Return (X, Y) of the center of cell containing provided text 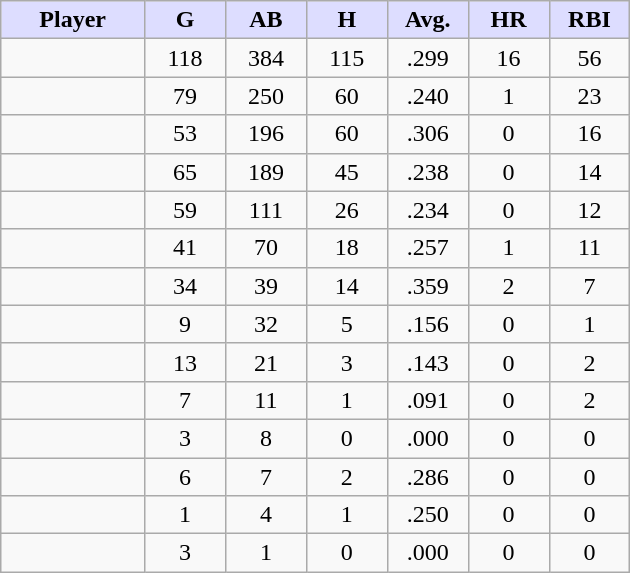
Avg. (428, 20)
HR (508, 20)
39 (266, 286)
.238 (428, 172)
Player (73, 20)
196 (266, 134)
.240 (428, 96)
118 (186, 58)
59 (186, 210)
8 (266, 438)
21 (266, 362)
384 (266, 58)
.143 (428, 362)
G (186, 20)
.306 (428, 134)
5 (346, 324)
9 (186, 324)
4 (266, 515)
13 (186, 362)
70 (266, 248)
H (346, 20)
189 (266, 172)
.250 (428, 515)
32 (266, 324)
34 (186, 286)
12 (590, 210)
41 (186, 248)
.257 (428, 248)
.234 (428, 210)
65 (186, 172)
18 (346, 248)
AB (266, 20)
79 (186, 96)
.286 (428, 477)
.299 (428, 58)
45 (346, 172)
115 (346, 58)
111 (266, 210)
53 (186, 134)
23 (590, 96)
.359 (428, 286)
26 (346, 210)
56 (590, 58)
.156 (428, 324)
6 (186, 477)
250 (266, 96)
.091 (428, 400)
RBI (590, 20)
